Detect which cell encompasses the target text, then output its (X, Y) center coordinate. 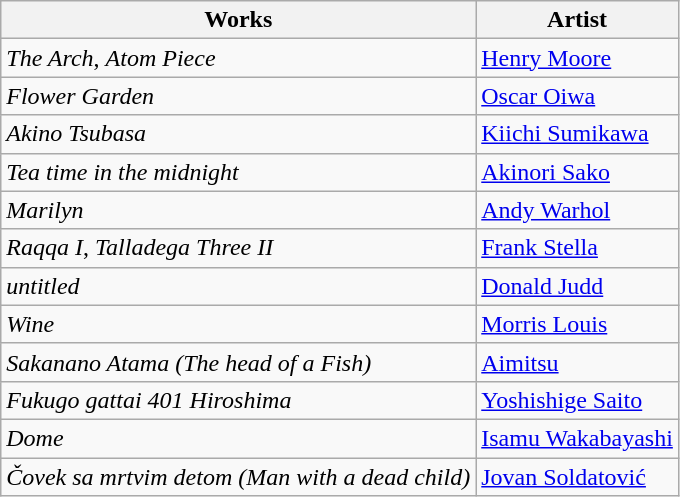
Čovek sa mrtvim detom (Man with a dead child) (238, 477)
Akinori Sako (578, 172)
Oscar Oiwa (578, 96)
Wine (238, 324)
Jovan Soldatović (578, 477)
Donald Judd (578, 286)
Isamu Wakabayashi (578, 438)
Henry Moore (578, 58)
Aimitsu (578, 362)
Sakanano Atama (The head of a Fish) (238, 362)
Flower Garden (238, 96)
Tea time in the midnight (238, 172)
Yoshishige Saito (578, 400)
Marilyn (238, 210)
Andy Warhol (578, 210)
The Arch, Atom Piece (238, 58)
Frank Stella (578, 248)
Works (238, 20)
Artist (578, 20)
Morris Louis (578, 324)
Fukugo gattai 401 Hiroshima (238, 400)
Raqqa I, Talladega Three II (238, 248)
untitled (238, 286)
Dome (238, 438)
Kiichi Sumikawa (578, 134)
Akino Tsubasa (238, 134)
